Capture the cell that displays the provided text and extract its (x, y) central coordinate. 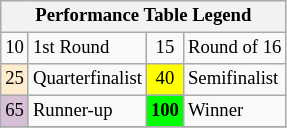
1st Round (87, 48)
100 (164, 112)
15 (164, 48)
65 (15, 112)
10 (15, 48)
Quarterfinalist (87, 80)
40 (164, 80)
Winner (234, 112)
Semifinalist (234, 80)
Runner-up (87, 112)
Round of 16 (234, 48)
25 (15, 80)
Performance Table Legend (144, 16)
